Extract the [x, y] coordinate from the center of the cell holding the provided text.  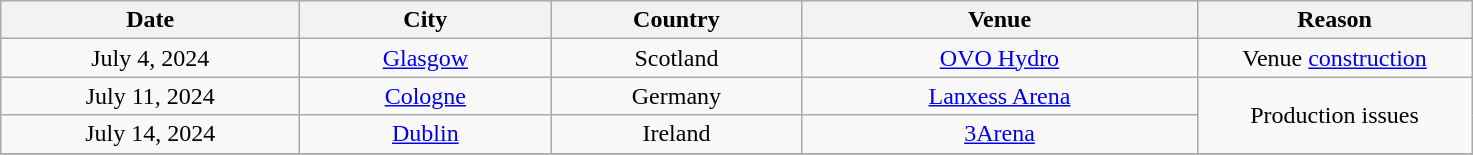
Germany [676, 96]
July 11, 2024 [150, 96]
Production issues [1334, 115]
Reason [1334, 20]
Dublin [426, 134]
Glasgow [426, 58]
Scotland [676, 58]
Venue construction [1334, 58]
Ireland [676, 134]
Lanxess Arena [1000, 96]
Date [150, 20]
July 4, 2024 [150, 58]
Country [676, 20]
Cologne [426, 96]
July 14, 2024 [150, 134]
City [426, 20]
3Arena [1000, 134]
OVO Hydro [1000, 58]
Venue [1000, 20]
